Scan for the cell matching the given text and deliver its [X, Y] coordinate at center. 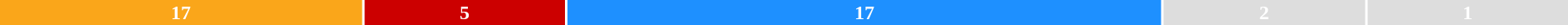
1 [1468, 12]
5 [465, 12]
2 [1264, 12]
